Pinpoint the cell where the given text exists, returning its (x, y) midpoint coordinate. 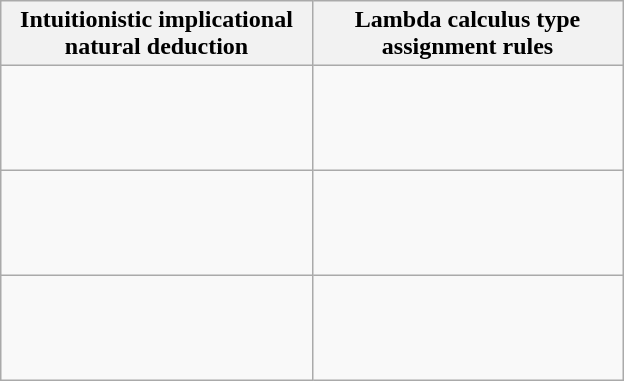
Lambda calculus type assignment rules (468, 34)
Intuitionistic implicational natural deduction (156, 34)
